Detect which cell encompasses the target text, then output its (x, y) center coordinate. 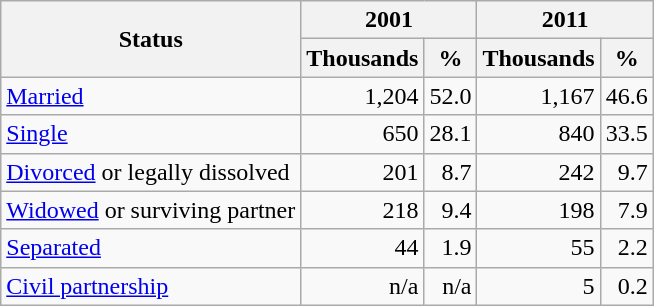
2001 (389, 20)
201 (362, 172)
55 (538, 248)
7.9 (626, 210)
5 (538, 286)
Status (151, 39)
2011 (565, 20)
0.2 (626, 286)
9.7 (626, 172)
Married (151, 96)
Separated (151, 248)
46.6 (626, 96)
Widowed or surviving partner (151, 210)
52.0 (450, 96)
28.1 (450, 134)
650 (362, 134)
1,204 (362, 96)
33.5 (626, 134)
198 (538, 210)
1,167 (538, 96)
242 (538, 172)
218 (362, 210)
9.4 (450, 210)
2.2 (626, 248)
1.9 (450, 248)
44 (362, 248)
Divorced or legally dissolved (151, 172)
Single (151, 134)
840 (538, 134)
8.7 (450, 172)
Civil partnership (151, 286)
